From the cell containing the given text, extract its center point as (x, y) coordinate. 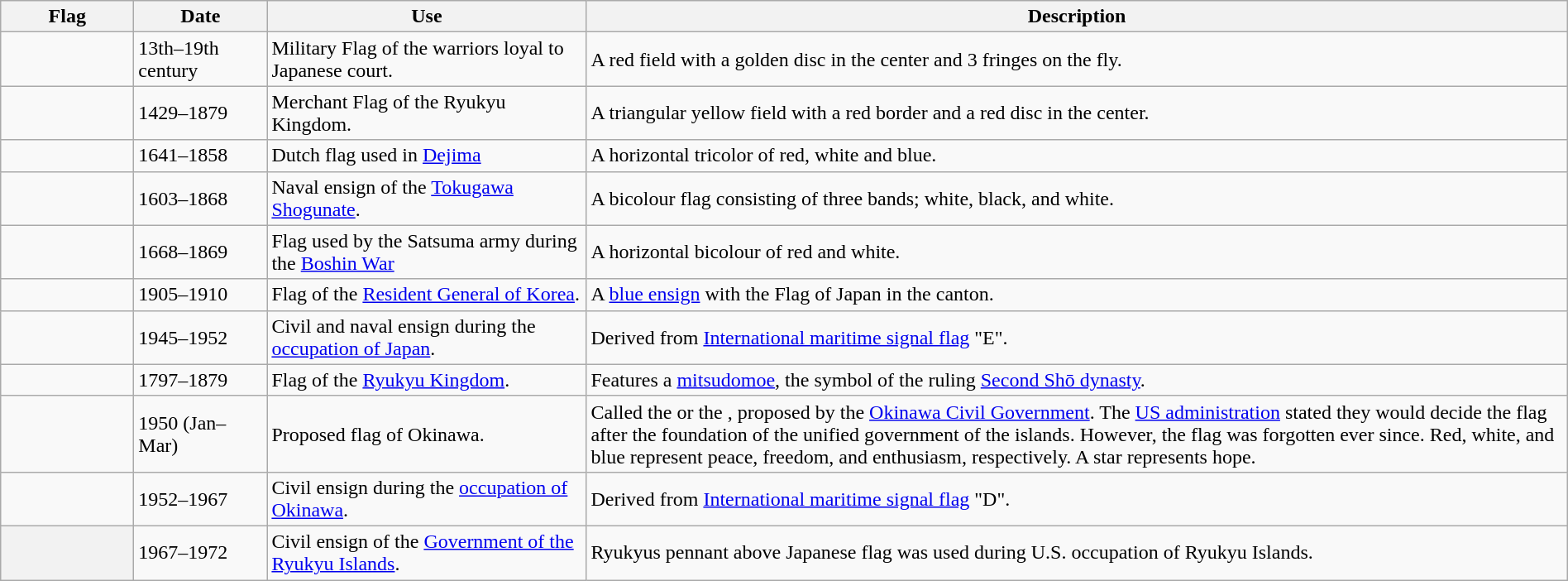
Flag used by the Satsuma army during the Boshin War (427, 252)
A bicolour flag consisting of three bands; white, black, and white. (1077, 199)
13th–19th century (200, 60)
Description (1077, 17)
Flag of the Ryukyu Kingdom. (427, 380)
Military Flag of the warriors loyal to Japanese court. (427, 60)
Merchant Flag of the Ryukyu Kingdom. (427, 113)
1905–1910 (200, 295)
1952–1967 (200, 498)
1603–1868 (200, 199)
Ryukyus pennant above Japanese flag was used during U.S. occupation of Ryukyu Islands. (1077, 553)
A triangular yellow field with a red border and a red disc in the center. (1077, 113)
1950 (Jan–Mar) (200, 434)
A blue ensign with the Flag of Japan in the canton. (1077, 295)
Date (200, 17)
1967–1972 (200, 553)
Civil ensign of the Government of the Ryukyu Islands. (427, 553)
1945–1952 (200, 338)
Flag of the Resident General of Korea. (427, 295)
Civil and naval ensign during the occupation of Japan. (427, 338)
Derived from International maritime signal flag "D". (1077, 498)
Proposed flag of Okinawa. (427, 434)
Features a mitsudomoe, the symbol of the ruling Second Shō dynasty. (1077, 380)
Flag (68, 17)
1668–1869 (200, 252)
A horizontal tricolor of red, white and blue. (1077, 156)
A horizontal bicolour of red and white. (1077, 252)
Dutch flag used in Dejima (427, 156)
Use (427, 17)
1641–1858 (200, 156)
Naval ensign of the Tokugawa Shogunate. (427, 199)
1429–1879 (200, 113)
A red field with a golden disc in the center and 3 fringes on the fly. (1077, 60)
Derived from International maritime signal flag "E". (1077, 338)
Civil ensign during the occupation of Okinawa. (427, 498)
1797–1879 (200, 380)
